Return the (x, y) coordinate for the center point of the cell that contains the specified text.  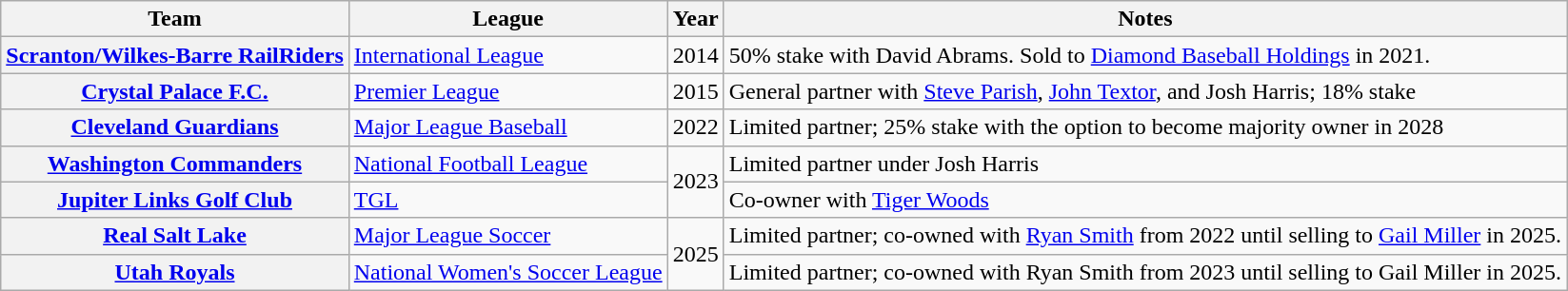
Utah Royals (175, 272)
Major League Baseball (508, 127)
2023 (695, 182)
National Football League (508, 164)
TGL (508, 200)
2025 (695, 254)
50% stake with David Abrams. Sold to Diamond Baseball Holdings in 2021. (1144, 55)
Limited partner; co-owned with Ryan Smith from 2022 until selling to Gail Miller in 2025. (1144, 236)
Notes (1144, 19)
Cleveland Guardians (175, 127)
Scranton/Wilkes-Barre RailRiders (175, 55)
Premier League (508, 91)
Team (175, 19)
League (508, 19)
Limited partner; 25% stake with the option to become majority owner in 2028 (1144, 127)
Major League Soccer (508, 236)
Washington Commanders (175, 164)
Co-owner with Tiger Woods (1144, 200)
Limited partner under Josh Harris (1144, 164)
Limited partner; co-owned with Ryan Smith from 2023 until selling to Gail Miller in 2025. (1144, 272)
Jupiter Links Golf Club (175, 200)
2014 (695, 55)
2015 (695, 91)
National Women's Soccer League (508, 272)
Crystal Palace F.C. (175, 91)
General partner with Steve Parish, John Textor, and Josh Harris; 18% stake (1144, 91)
International League (508, 55)
Year (695, 19)
Real Salt Lake (175, 236)
2022 (695, 127)
